Detect which cell encompasses the target text, then output its (x, y) center coordinate. 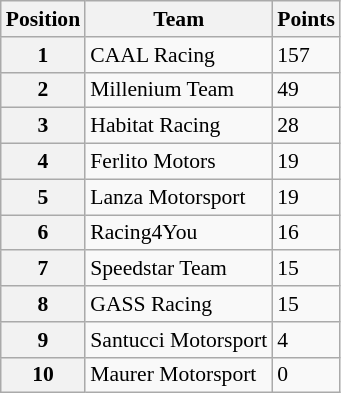
Millenium Team (178, 90)
CAAL Racing (178, 55)
Team (178, 19)
0 (306, 375)
Position (43, 19)
1 (43, 55)
9 (43, 340)
3 (43, 126)
49 (306, 90)
8 (43, 304)
Speedstar Team (178, 269)
Santucci Motorsport (178, 340)
Maurer Motorsport (178, 375)
GASS Racing (178, 304)
Racing4You (178, 233)
7 (43, 269)
2 (43, 90)
6 (43, 233)
5 (43, 197)
10 (43, 375)
Points (306, 19)
16 (306, 233)
157 (306, 55)
Habitat Racing (178, 126)
Ferlito Motors (178, 162)
28 (306, 126)
Lanza Motorsport (178, 197)
